Locate the cell with the specified text and output its (X, Y) center coordinate. 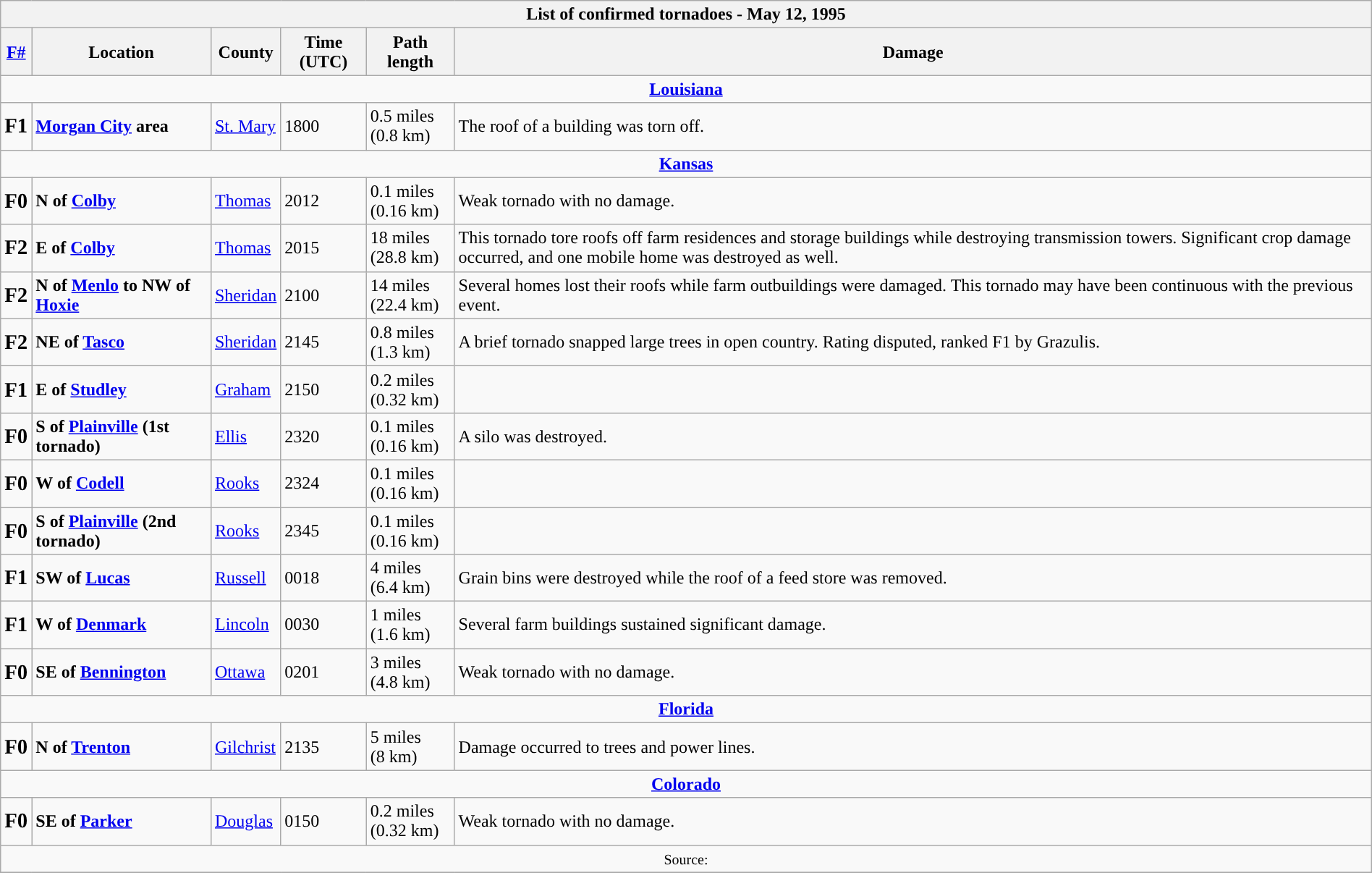
Damage (913, 52)
2320 (323, 436)
County (245, 52)
0.8 miles (1.3 km) (410, 342)
A silo was destroyed. (913, 436)
Russell (245, 578)
Time (UTC) (323, 52)
List of confirmed tornadoes - May 12, 1995 (686, 14)
2100 (323, 295)
Grain bins were destroyed while the roof of a feed store was removed. (913, 578)
The roof of a building was torn off. (913, 126)
Several farm buildings sustained significant damage. (913, 625)
Kansas (686, 164)
Source: (686, 859)
St. Mary (245, 126)
0030 (323, 625)
1 miles (1.6 km) (410, 625)
A brief tornado snapped large trees in open country. Rating disputed, ranked F1 by Grazulis. (913, 342)
N of Trenton (122, 747)
5 miles (8 km) (410, 747)
Ellis (245, 436)
E of Studley (122, 389)
Graham (245, 389)
0018 (323, 578)
Several homes lost their roofs while farm outbuildings were damaged. This tornado may have been continuous with the previous event. (913, 295)
2345 (323, 530)
S of Plainville (2nd tornado) (122, 530)
2324 (323, 484)
Location (122, 52)
0.5 miles (0.8 km) (410, 126)
Morgan City area (122, 126)
N of Menlo to NW of Hoxie (122, 295)
18 miles (28.8 km) (410, 248)
2012 (323, 201)
1800 (323, 126)
S of Plainville (1st tornado) (122, 436)
2135 (323, 747)
Damage occurred to trees and power lines. (913, 747)
14 miles (22.4 km) (410, 295)
4 miles (6.4 km) (410, 578)
Ottawa (245, 672)
Douglas (245, 821)
E of Colby (122, 248)
Colorado (686, 784)
SW of Lucas (122, 578)
Lincoln (245, 625)
3 miles (4.8 km) (410, 672)
Path length (410, 52)
N of Colby (122, 201)
Florida (686, 709)
SE of Parker (122, 821)
SE of Bennington (122, 672)
2145 (323, 342)
0150 (323, 821)
Gilchrist (245, 747)
NE of Tasco (122, 342)
2150 (323, 389)
0201 (323, 672)
2015 (323, 248)
W of Denmark (122, 625)
F# (16, 52)
Louisiana (686, 89)
W of Codell (122, 484)
